From the cell containing the given text, extract its center point as [x, y] coordinate. 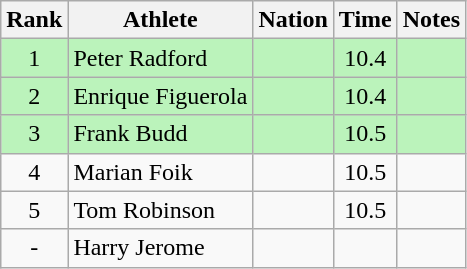
4 [34, 172]
5 [34, 210]
Tom Robinson [160, 210]
3 [34, 134]
1 [34, 58]
Harry Jerome [160, 248]
Notes [431, 20]
Peter Radford [160, 58]
Athlete [160, 20]
Frank Budd [160, 134]
2 [34, 96]
Marian Foik [160, 172]
Enrique Figuerola [160, 96]
Rank [34, 20]
Nation [293, 20]
- [34, 248]
Time [365, 20]
